For the text-containing cell, return its midpoint in [x, y] coordinate format. 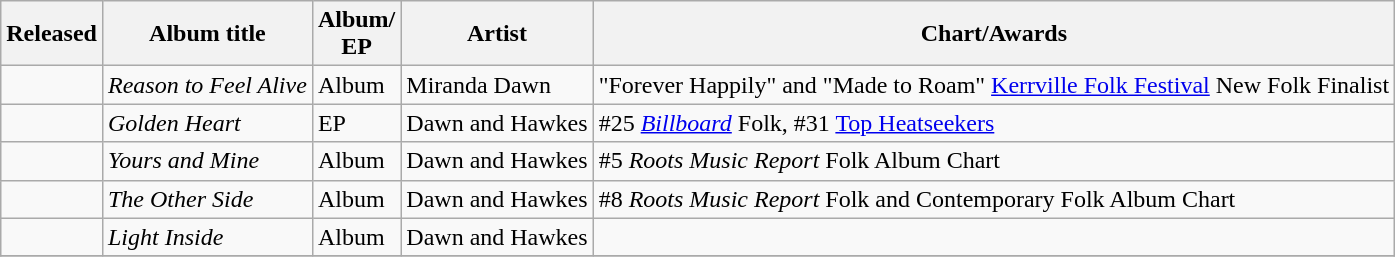
Golden Heart [207, 123]
The Other Side [207, 199]
Album/EP [356, 34]
#8 Roots Music Report Folk and Contemporary Folk Album Chart [994, 199]
Yours and Mine [207, 161]
Light Inside [207, 237]
Miranda Dawn [497, 85]
Reason to Feel Alive [207, 85]
Album title [207, 34]
Artist [497, 34]
#25 Billboard Folk, #31 Top Heatseekers [994, 123]
#5 Roots Music Report Folk Album Chart [994, 161]
"Forever Happily" and "Made to Roam" Kerrville Folk Festival New Folk Finalist [994, 85]
EP [356, 123]
Released [52, 34]
Chart/Awards [994, 34]
